Output the [x, y] coordinate of the center of the cell containing the given text.  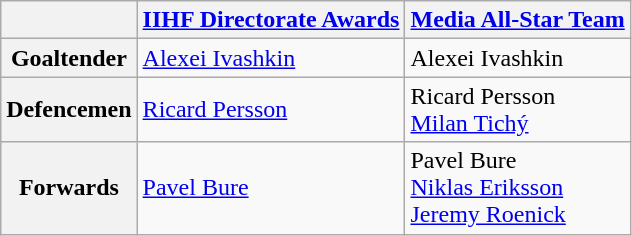
Defencemen [69, 110]
Forwards [69, 188]
Pavel Bure Niklas Eriksson Jeremy Roenick [518, 188]
Ricard Persson [271, 110]
Media All-Star Team [518, 20]
Ricard Persson Milan Tichý [518, 110]
Goaltender [69, 58]
IIHF Directorate Awards [271, 20]
Pavel Bure [271, 188]
